Identify which cell holds the provided text, then report its (x, y) central coordinate. 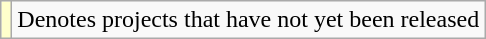
Denotes projects that have not yet been released (248, 20)
